From the cell containing the given text, extract its center point as [x, y] coordinate. 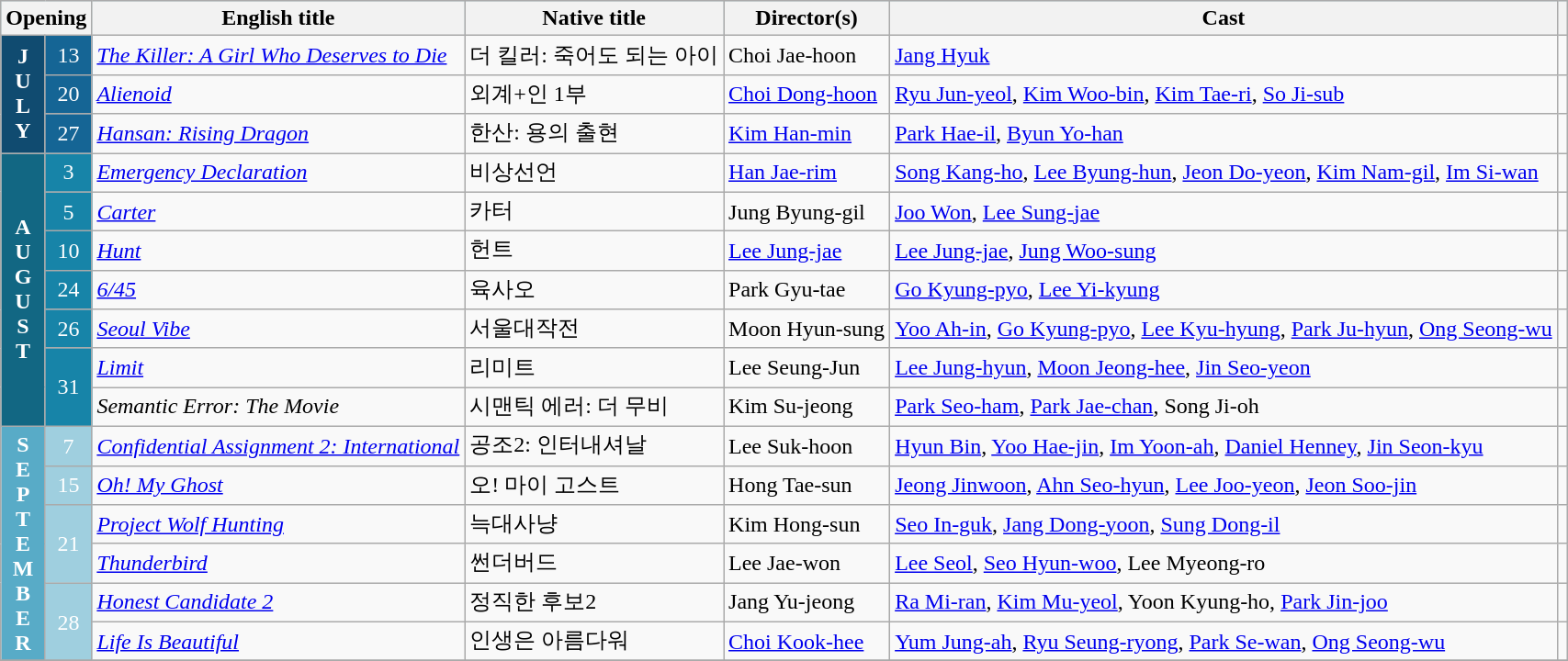
Park Gyu-tae [807, 290]
시맨틱 에러: 더 무비 [594, 408]
31 [68, 387]
Limit [278, 367]
Alienoid [278, 94]
20 [68, 94]
Semantic Error: The Movie [278, 408]
늑대사냥 [594, 525]
Jang Yu-jeong [807, 602]
정직한 후보2 [594, 602]
Choi Jae-hoon [807, 55]
Choi Dong-hoon [807, 94]
Thunderbird [278, 564]
Yum Jung-ah, Ryu Seung-ryong, Park Se-wan, Ong Seong-wu [1224, 641]
인생은 아름다워 [594, 641]
Jang Hyuk [1224, 55]
공조2: 인터내셔날 [594, 446]
Moon Hyun-sung [807, 329]
Hong Tae-sun [807, 485]
Lee Seung-Jun [807, 367]
Carter [278, 211]
헌트 [594, 252]
Hansan: Rising Dragon [278, 134]
Cast [1224, 18]
Kim Su-jeong [807, 408]
Lee Jung-hyun, Moon Jeong-hee, Jin Seo-yeon [1224, 367]
Jung Byung-gil [807, 211]
외계+인 1부 [594, 94]
Native title [594, 18]
10 [68, 252]
28 [68, 622]
Go Kyung-pyo, Lee Yi-kyung [1224, 290]
서울대작전 [594, 329]
Han Jae-rim [807, 173]
27 [68, 134]
13 [68, 55]
Life Is Beautiful [278, 641]
AUGUST [24, 289]
Project Wolf Hunting [278, 525]
26 [68, 329]
Hyun Bin, Yoo Hae-jin, Im Yoon-ah, Daniel Henney, Jin Seon-kyu [1224, 446]
Park Seo-ham, Park Jae-chan, Song Ji-oh [1224, 408]
오! 마이 고스트 [594, 485]
English title [278, 18]
Jeong Jinwoon, Ahn Seo-hyun, Lee Joo-yeon, Jeon Soo-jin [1224, 485]
Joo Won, Lee Sung-jae [1224, 211]
3 [68, 173]
Emergency Declaration [278, 173]
Lee Suk-hoon [807, 446]
SEPTEMBER [24, 543]
카터 [594, 211]
Confidential Assignment 2: International [278, 446]
The Killer: A Girl Who Deserves to Die [278, 55]
JULY [24, 95]
Ra Mi-ran, Kim Mu-yeol, Yoon Kyung-ho, Park Jin-joo [1224, 602]
Song Kang-ho, Lee Byung-hun, Jeon Do-yeon, Kim Nam-gil, Im Si-wan [1224, 173]
6/45 [278, 290]
Lee Seol, Seo Hyun-woo, Lee Myeong-ro [1224, 564]
리미트 [594, 367]
Seo In-guk, Jang Dong-yoon, Sung Dong-il [1224, 525]
Choi Kook-hee [807, 641]
한산: 용의 출현 [594, 134]
21 [68, 543]
Park Hae-il, Byun Yo-han [1224, 134]
썬더버드 [594, 564]
Seoul Vibe [278, 329]
비상선언 [594, 173]
15 [68, 485]
Hunt [278, 252]
Kim Hong-sun [807, 525]
24 [68, 290]
Lee Jung-jae [807, 252]
Yoo Ah-in, Go Kyung-pyo, Lee Kyu-hyung, Park Ju-hyun, Ong Seong-wu [1224, 329]
Oh! My Ghost [278, 485]
Lee Jae-won [807, 564]
더 킬러: 죽어도 되는 아이 [594, 55]
Opening [46, 18]
5 [68, 211]
육사오 [594, 290]
7 [68, 446]
Kim Han-min [807, 134]
Director(s) [807, 18]
Honest Candidate 2 [278, 602]
Ryu Jun-yeol, Kim Woo-bin, Kim Tae-ri, So Ji-sub [1224, 94]
Lee Jung-jae, Jung Woo-sung [1224, 252]
